Output the [x, y] coordinate of the center of the cell containing the given text.  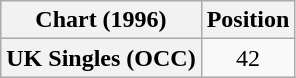
Position [248, 20]
42 [248, 58]
Chart (1996) [101, 20]
UK Singles (OCC) [101, 58]
